Detect which cell encompasses the target text, then output its [x, y] center coordinate. 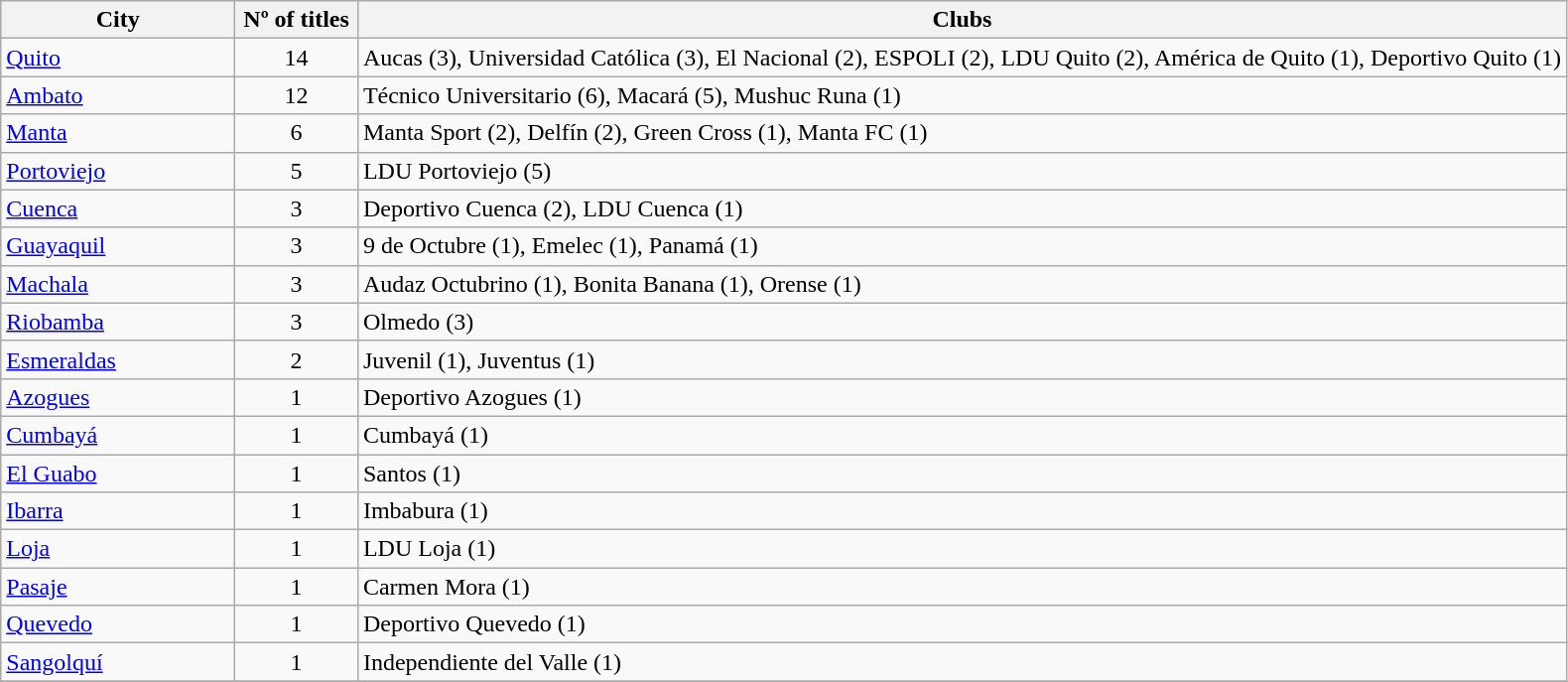
Clubs [962, 20]
12 [297, 95]
Quito [118, 58]
14 [297, 58]
Deportivo Quevedo (1) [962, 624]
5 [297, 171]
Juvenil (1), Juventus (1) [962, 359]
Manta Sport (2), Delfín (2), Green Cross (1), Manta FC (1) [962, 133]
Loja [118, 549]
Quevedo [118, 624]
Manta [118, 133]
Portoviejo [118, 171]
Nº of titles [297, 20]
Cuenca [118, 208]
Ibarra [118, 511]
Independiente del Valle (1) [962, 662]
Olmedo (3) [962, 322]
Machala [118, 284]
Guayaquil [118, 246]
Cumbayá [118, 435]
Audaz Octubrino (1), Bonita Banana (1), Orense (1) [962, 284]
9 de Octubre (1), Emelec (1), Panamá (1) [962, 246]
City [118, 20]
Cumbayá (1) [962, 435]
Aucas (3), Universidad Católica (3), El Nacional (2), ESPOLI (2), LDU Quito (2), América de Quito (1), Deportivo Quito (1) [962, 58]
LDU Loja (1) [962, 549]
El Guabo [118, 474]
Ambato [118, 95]
Carmen Mora (1) [962, 587]
LDU Portoviejo (5) [962, 171]
Deportivo Cuenca (2), LDU Cuenca (1) [962, 208]
Imbabura (1) [962, 511]
Sangolquí [118, 662]
2 [297, 359]
Riobamba [118, 322]
Santos (1) [962, 474]
Azogues [118, 397]
Deportivo Azogues (1) [962, 397]
Esmeraldas [118, 359]
Técnico Universitario (6), Macará (5), Mushuc Runa (1) [962, 95]
6 [297, 133]
Pasaje [118, 587]
